Scan for the cell matching the given text and deliver its (x, y) coordinate at center. 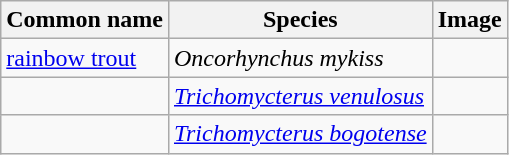
rainbow trout (85, 58)
Trichomycterus bogotense (300, 134)
Species (300, 20)
Common name (85, 20)
Oncorhynchus mykiss (300, 58)
Image (470, 20)
Trichomycterus venulosus (300, 96)
